Pinpoint the cell where the given text exists, returning its (X, Y) midpoint coordinate. 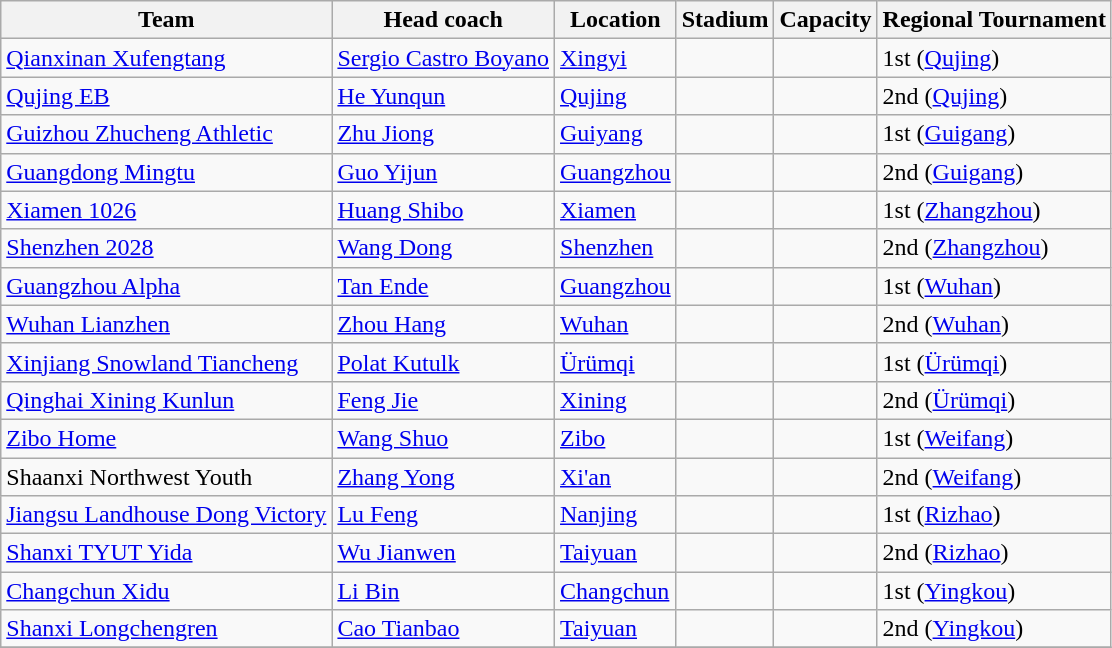
Cao Tianbao (444, 629)
Head coach (444, 20)
1st (Ürümqi) (994, 362)
Xinjiang Snowland Tiancheng (166, 362)
Location (616, 20)
1st (Zhangzhou) (994, 210)
Guizhou Zhucheng Athletic (166, 134)
2nd (Zhangzhou) (994, 248)
Shanxi TYUT Yida (166, 553)
Team (166, 20)
1st (Wuhan) (994, 286)
Xingyi (616, 58)
Guiyang (616, 134)
2nd (Guigang) (994, 172)
Xiamen 1026 (166, 210)
Nanjing (616, 515)
Changchun Xidu (166, 591)
2nd (Rizhao) (994, 553)
Tan Ende (444, 286)
Zhang Yong (444, 477)
1st (Guigang) (994, 134)
Wang Shuo (444, 438)
2nd (Weifang) (994, 477)
Li Bin (444, 591)
Changchun (616, 591)
Polat Kutulk (444, 362)
Guo Yijun (444, 172)
1st (Weifang) (994, 438)
Capacity (826, 20)
Stadium (725, 20)
Regional Tournament (994, 20)
Qinghai Xining Kunlun (166, 400)
Wuhan (616, 324)
Guangdong Mingtu (166, 172)
1st (Rizhao) (994, 515)
Xiamen (616, 210)
1st (Yingkou) (994, 591)
Guangzhou Alpha (166, 286)
2nd (Yingkou) (994, 629)
Zhou Hang (444, 324)
Feng Jie (444, 400)
Qujing EB (166, 96)
Shenzhen 2028 (166, 248)
Zibo Home (166, 438)
Shaanxi Northwest Youth (166, 477)
2nd (Wuhan) (994, 324)
Qianxinan Xufengtang (166, 58)
Jiangsu Landhouse Dong Victory (166, 515)
2nd (Ürümqi) (994, 400)
Shenzhen (616, 248)
2nd (Qujing) (994, 96)
Sergio Castro Boyano (444, 58)
Qujing (616, 96)
Wuhan Lianzhen (166, 324)
Shanxi Longchengren (166, 629)
1st (Qujing) (994, 58)
Wang Dong (444, 248)
Lu Feng (444, 515)
Xining (616, 400)
Zhu Jiong (444, 134)
Ürümqi (616, 362)
Wu Jianwen (444, 553)
Xi'an (616, 477)
He Yunqun (444, 96)
Zibo (616, 438)
Huang Shibo (444, 210)
